Capture the cell that displays the provided text and extract its (X, Y) central coordinate. 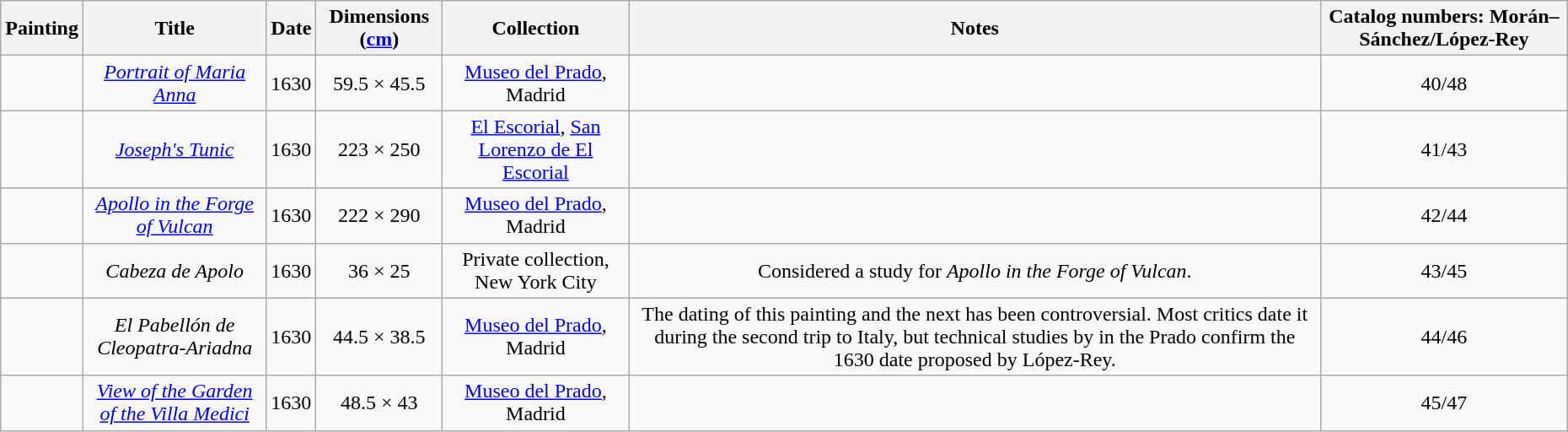
Title (175, 29)
Portrait of Maria Anna (175, 83)
41/43 (1443, 149)
Considered a study for Apollo in the Forge of Vulcan. (975, 270)
43/45 (1443, 270)
Joseph's Tunic (175, 149)
42/44 (1443, 216)
Dimensions (cm) (379, 29)
Catalog numbers: Morán–Sánchez/López-Rey (1443, 29)
Notes (975, 29)
Apollo in the Forge of Vulcan (175, 216)
Date (292, 29)
Cabeza de Apolo (175, 270)
View of the Garden of the Villa Medici (175, 403)
48.5 × 43 (379, 403)
Collection (536, 29)
36 × 25 (379, 270)
59.5 × 45.5 (379, 83)
El Escorial, San Lorenzo de El Escorial (536, 149)
40/48 (1443, 83)
Painting (42, 29)
222 × 290 (379, 216)
45/47 (1443, 403)
223 × 250 (379, 149)
Private collection, New York City (536, 270)
44.5 × 38.5 (379, 337)
El Pabellón de Cleopatra-Ariadna (175, 337)
44/46 (1443, 337)
